Output the [X, Y] coordinate of the center of the cell containing the given text.  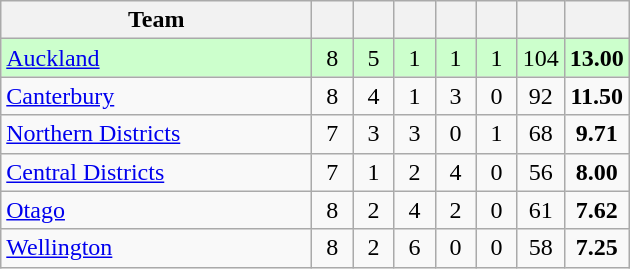
8.00 [596, 172]
61 [540, 210]
Canterbury [156, 96]
13.00 [596, 58]
58 [540, 248]
56 [540, 172]
Central Districts [156, 172]
7.25 [596, 248]
Otago [156, 210]
Team [156, 20]
92 [540, 96]
5 [374, 58]
Northern Districts [156, 134]
6 [414, 248]
Auckland [156, 58]
104 [540, 58]
Wellington [156, 248]
7.62 [596, 210]
11.50 [596, 96]
9.71 [596, 134]
68 [540, 134]
